Output the (x, y) coordinate of the center of the cell containing the given text.  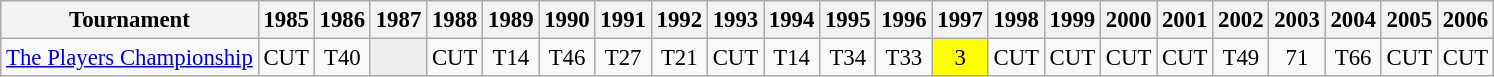
1997 (960, 20)
2006 (1465, 20)
1993 (735, 20)
1990 (567, 20)
The Players Championship (130, 58)
1987 (398, 20)
2000 (1128, 20)
T34 (848, 58)
71 (1297, 58)
1985 (286, 20)
Tournament (130, 20)
2001 (1185, 20)
3 (960, 58)
T27 (623, 58)
T46 (567, 58)
1992 (679, 20)
T66 (1353, 58)
T21 (679, 58)
2005 (1409, 20)
1996 (904, 20)
1986 (342, 20)
2004 (1353, 20)
1989 (511, 20)
1994 (792, 20)
T40 (342, 58)
1991 (623, 20)
1998 (1016, 20)
2002 (1241, 20)
1995 (848, 20)
T33 (904, 58)
1988 (455, 20)
2003 (1297, 20)
T49 (1241, 58)
1999 (1072, 20)
